Pinpoint the cell where the given text exists, returning its (x, y) midpoint coordinate. 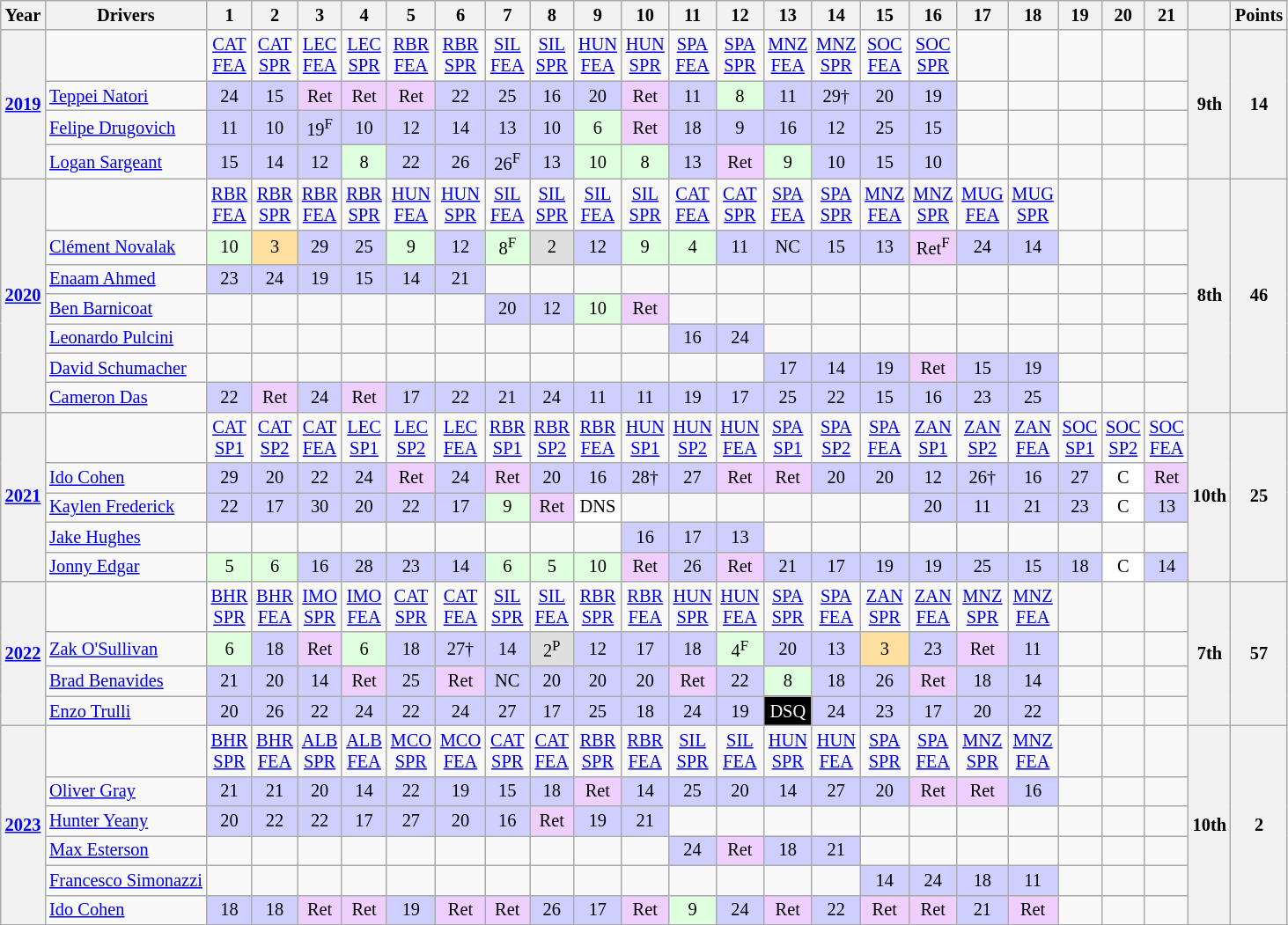
2022 (23, 653)
1 (230, 15)
2021 (23, 496)
ALBSPR (320, 751)
ALBFEA (364, 751)
26F (507, 162)
SPASP2 (836, 437)
Year (23, 15)
Hunter Yeany (125, 821)
MUGSPR (1032, 204)
2020 (23, 296)
MCOFEA (460, 751)
IMOFEA (364, 606)
Jonny Edgar (125, 567)
Ben Barnicoat (125, 308)
Teppei Natori (125, 96)
9th (1210, 104)
IMOSPR (320, 606)
46 (1259, 296)
DSQ (787, 711)
Zak O'Sullivan (125, 650)
SOCSPR (933, 55)
Drivers (125, 15)
Enzo Trulli (125, 711)
Points (1259, 15)
RBRSP2 (552, 437)
MCOSPR (411, 751)
19F (320, 127)
MUGFEA (983, 204)
LECSP2 (411, 437)
CATSP1 (230, 437)
DNS (598, 507)
David Schumacher (125, 368)
Cameron Das (125, 397)
SOCSP2 (1123, 437)
SOCSP1 (1079, 437)
28† (645, 478)
Oliver Gray (125, 791)
7 (507, 15)
Jake Hughes (125, 537)
2023 (23, 825)
8th (1210, 296)
57 (1259, 653)
ZANSP1 (933, 437)
Leonardo Pulcini (125, 338)
HUNSP1 (645, 437)
HUNSP2 (693, 437)
CATSP2 (275, 437)
Max Esterson (125, 850)
28 (364, 567)
Logan Sargeant (125, 162)
RBRSP1 (507, 437)
30 (320, 507)
RetF (933, 246)
26† (983, 478)
8F (507, 246)
2019 (23, 104)
SPASP1 (787, 437)
Brad Benavides (125, 681)
LECSPR (364, 55)
4F (740, 650)
2P (552, 650)
27† (460, 650)
ZANSP2 (983, 437)
Clément Novalak (125, 246)
29† (836, 96)
Felipe Drugovich (125, 127)
ZANSPR (884, 606)
Francesco Simonazzi (125, 880)
LECSP1 (364, 437)
Kaylen Frederick (125, 507)
Enaam Ahmed (125, 279)
7th (1210, 653)
